Extract the (X, Y) coordinate from the center of the cell holding the provided text.  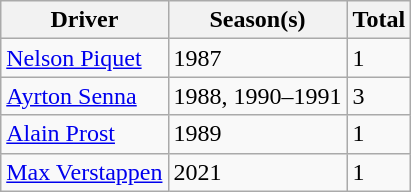
Season(s) (258, 20)
Ayrton Senna (84, 96)
2021 (258, 172)
Total (379, 20)
1987 (258, 58)
Alain Prost (84, 134)
1989 (258, 134)
3 (379, 96)
Max Verstappen (84, 172)
Nelson Piquet (84, 58)
Driver (84, 20)
1988, 1990–1991 (258, 96)
